For the text-containing cell, return its midpoint in (X, Y) coordinate format. 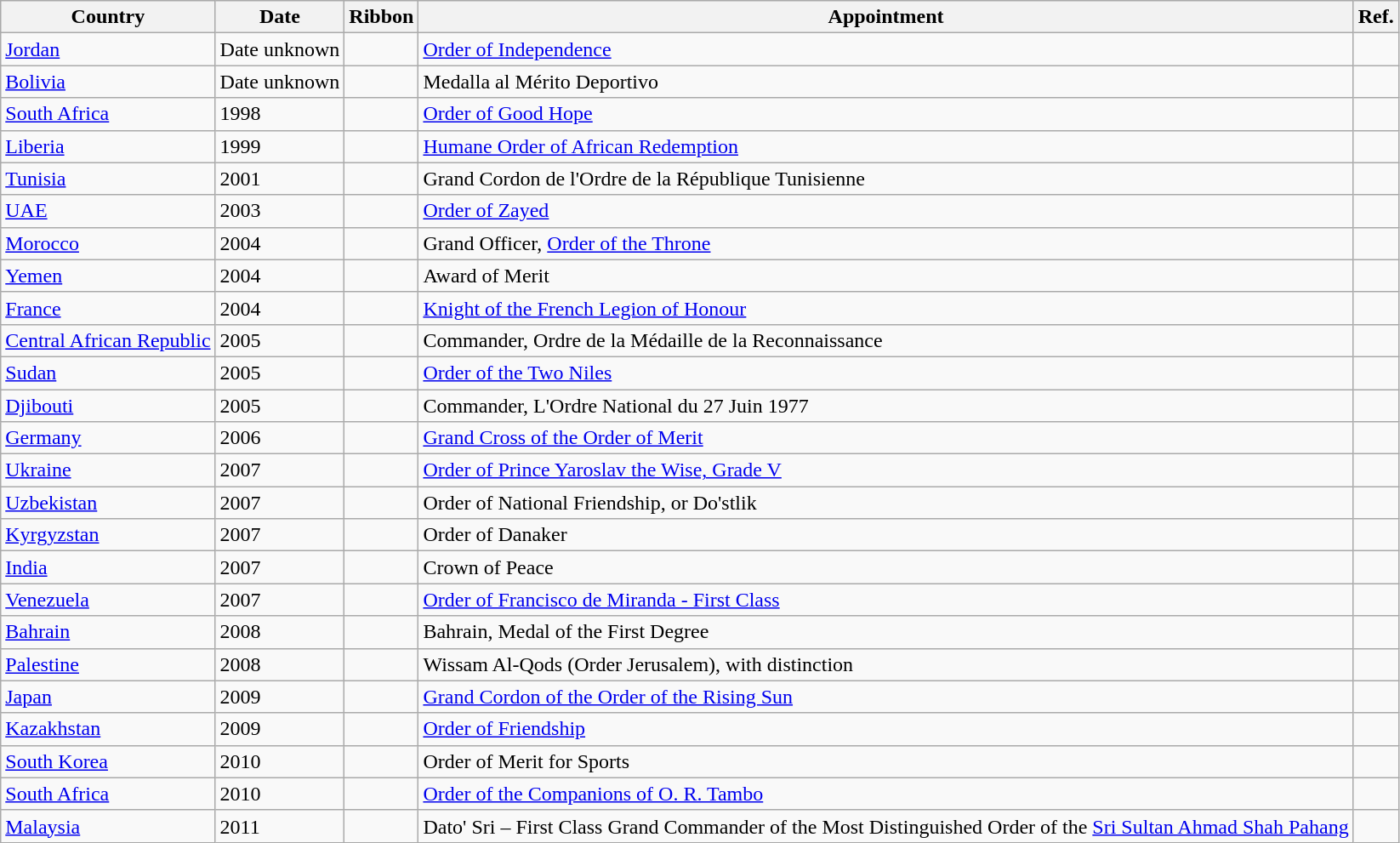
Order of Danaker (886, 535)
Ref. (1376, 17)
UAE (108, 211)
Jordan (108, 49)
Germany (108, 438)
Order of Francisco de Miranda - First Class (886, 600)
Ribbon (381, 17)
Grand Cordon de l'Ordre de la République Tunisienne (886, 179)
Order of Zayed (886, 211)
Appointment (886, 17)
Order of National Friendship, or Do'stlik (886, 503)
Country (108, 17)
Order of the Two Niles (886, 373)
Grand Cross of the Order of Merit (886, 438)
Morocco (108, 243)
Central African Republic (108, 340)
Yemen (108, 276)
Order of Good Hope (886, 114)
Wissam Al-Qods (Order Jerusalem), with distinction (886, 664)
Award of Merit (886, 276)
Uzbekistan (108, 503)
2011 (280, 826)
Order of Prince Yaroslav the Wise, Grade V (886, 470)
France (108, 308)
Bolivia (108, 82)
Crown of Peace (886, 567)
Order of Independence (886, 49)
1999 (280, 146)
Commander, Ordre de la Médaille de la Reconnaissance (886, 340)
Bahrain, Medal of the First Degree (886, 632)
Order of Friendship (886, 729)
Humane Order of African Redemption (886, 146)
Liberia (108, 146)
Knight of the French Legion of Honour (886, 308)
Palestine (108, 664)
2006 (280, 438)
Dato' Sri – First Class Grand Commander of the Most Distinguished Order of the Sri Sultan Ahmad Shah Pahang (886, 826)
Medalla al Mérito Deportivo (886, 82)
Djibouti (108, 406)
2003 (280, 211)
Japan (108, 697)
1998 (280, 114)
Order of the Companions of O. R. Tambo (886, 794)
Grand Cordon of the Order of the Rising Sun (886, 697)
Bahrain (108, 632)
Kyrgyzstan (108, 535)
Tunisia (108, 179)
Commander, L'Ordre National du 27 Juin 1977 (886, 406)
Malaysia (108, 826)
Grand Officer, Order of the Throne (886, 243)
South Korea (108, 761)
Order of Merit for Sports (886, 761)
Kazakhstan (108, 729)
India (108, 567)
Sudan (108, 373)
Ukraine (108, 470)
2001 (280, 179)
Venezuela (108, 600)
Date (280, 17)
